Return the [X, Y] coordinate for the center point of the cell that contains the specified text.  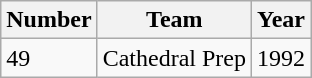
Cathedral Prep [174, 58]
Team [174, 20]
1992 [282, 58]
Year [282, 20]
49 [49, 58]
Number [49, 20]
